Return (x, y) of the center of cell containing provided text 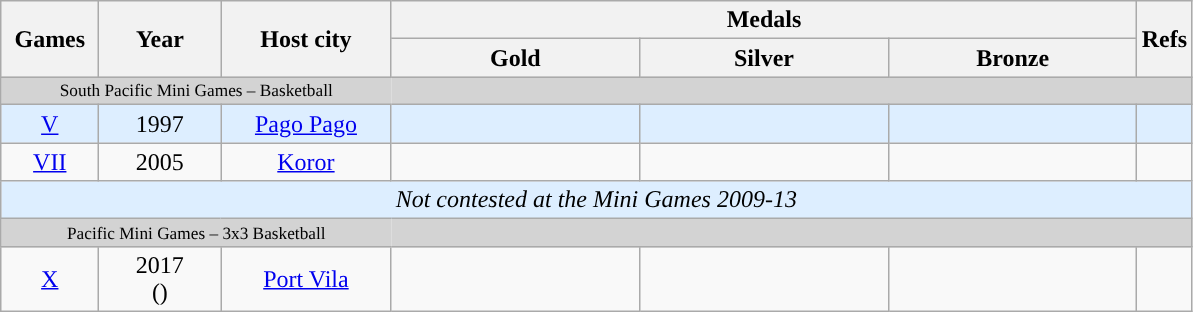
Silver (764, 58)
Pacific Mini Games – 3x3 Basketball (196, 233)
Games (50, 39)
Year (160, 39)
Refs (1164, 39)
2017 () (160, 280)
Host city (306, 39)
South Pacific Mini Games – Basketball (196, 91)
Port Vila (306, 280)
V (50, 124)
Pago Pago (306, 124)
2005 (160, 162)
Bronze (1012, 58)
VII (50, 162)
X (50, 280)
1997 (160, 124)
Gold (516, 58)
Koror (306, 162)
Medals (764, 20)
Not contested at the Mini Games 2009-13 (596, 200)
